Output the [x, y] coordinate of the center of the cell containing the given text.  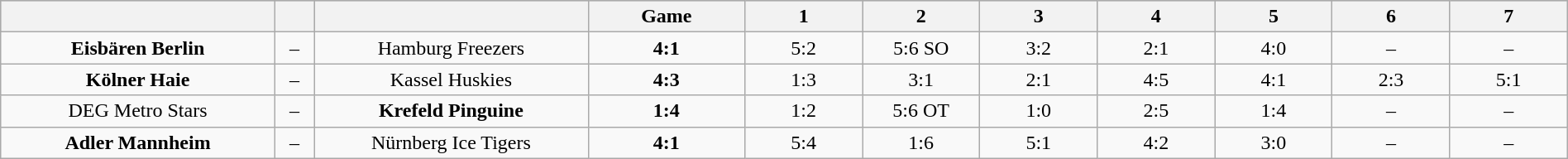
1:6 [921, 142]
5 [1274, 17]
1 [804, 17]
Krefeld Pinguine [452, 111]
3 [1039, 17]
1:2 [804, 111]
Kölner Haie [138, 79]
Nürnberg Ice Tigers [452, 142]
4:0 [1274, 48]
Adler Mannheim [138, 142]
Kassel Huskies [452, 79]
4:3 [667, 79]
4:5 [1156, 79]
6 [1391, 17]
7 [1508, 17]
1:3 [804, 79]
Game [667, 17]
Eisbären Berlin [138, 48]
3:1 [921, 79]
3:0 [1274, 142]
2:5 [1156, 111]
5:4 [804, 142]
2:3 [1391, 79]
5:6 OT [921, 111]
5:2 [804, 48]
DEG Metro Stars [138, 111]
1:0 [1039, 111]
3:2 [1039, 48]
5:6 SO [921, 48]
2 [921, 17]
Hamburg Freezers [452, 48]
4 [1156, 17]
4:2 [1156, 142]
